Detect which cell encompasses the target text, then output its (x, y) center coordinate. 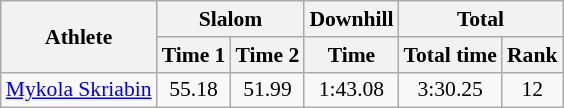
Time 2 (267, 55)
55.18 (194, 90)
Downhill (351, 19)
12 (532, 90)
51.99 (267, 90)
Rank (532, 55)
3:30.25 (450, 90)
Mykola Skriabin (79, 90)
Time (351, 55)
Total (480, 19)
Athlete (79, 36)
Time 1 (194, 55)
Slalom (231, 19)
1:43.08 (351, 90)
Total time (450, 55)
